Detect which cell encompasses the target text, then output its (x, y) center coordinate. 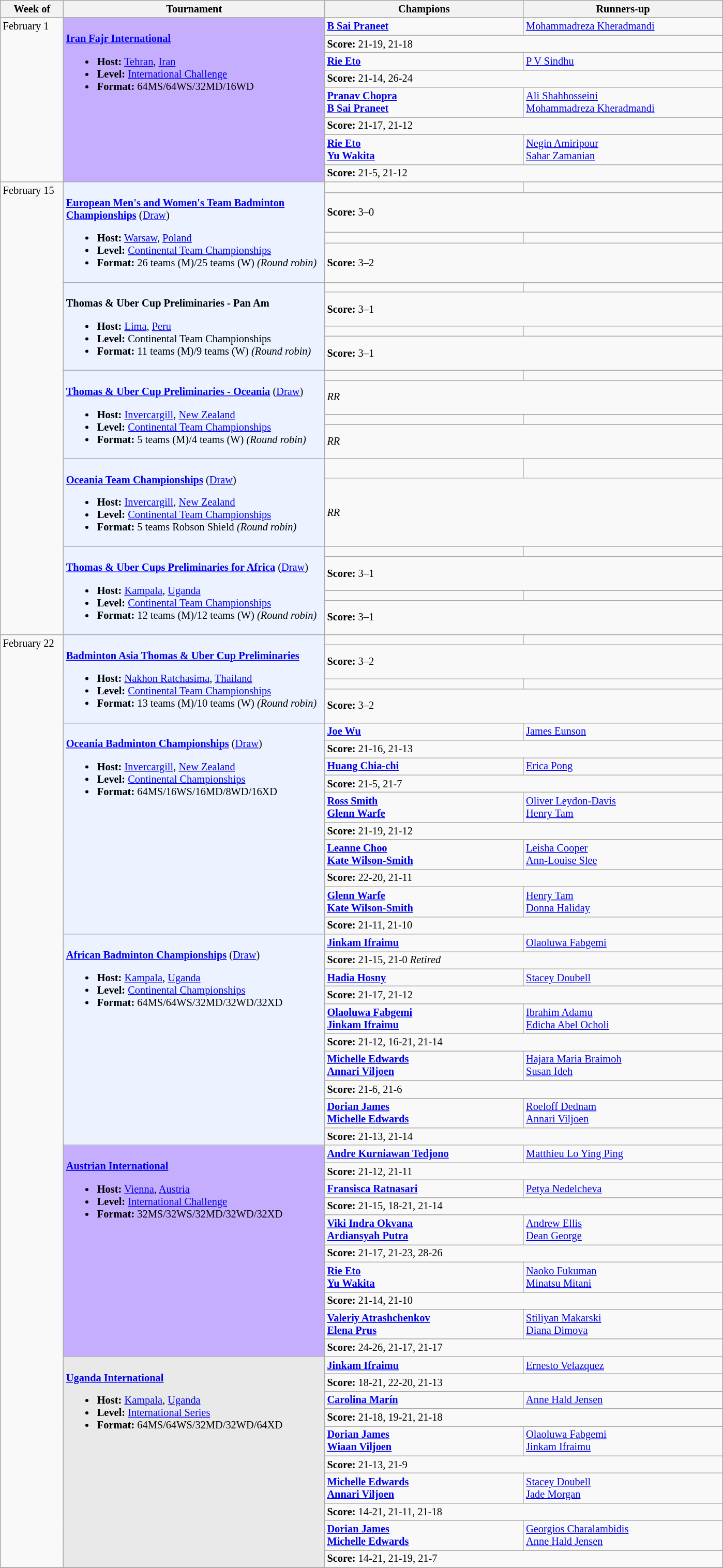
Thomas & Uber Cup Preliminaries - Pan AmHost: Lima, PeruLevel: Continental Team ChampionshipsFormat: 11 teams (M)/9 teams (W) (Round robin) (194, 326)
Andre Kurniawan Tedjono (424, 1154)
Score: 21-15, 18-21, 21-14 (523, 1206)
Joe Wu (424, 732)
Ross Smith Glenn Warfe (424, 807)
Rie Eto (424, 61)
James Eunson (623, 732)
P V Sindhu (623, 61)
Score: 14-21, 21-19, 21-7 (523, 1559)
Stacey Doubell Jade Morgan (623, 1488)
Leisha Cooper Ann-Louise Slee (623, 855)
Anne Hald Jensen (623, 1400)
Petya Nedelcheva (623, 1189)
February 15 (32, 408)
Score: 3–0 (523, 212)
Dorian James Wiaan Viljoen (424, 1441)
Score: 21-19, 21-12 (523, 831)
Tournament (194, 9)
Naoko Fukuman Minatsu Mitani (623, 1277)
Hadia Hosny (424, 978)
Fransisca Ratnasari (424, 1189)
Score: 14-21, 21-11, 21-18 (523, 1512)
Stiliyan Makarski Diana Dimova (623, 1324)
Score: 21-18, 19-21, 21-18 (523, 1418)
Score: 21-14, 26-24 (523, 79)
Georgios Charalambidis Anne Hald Jensen (623, 1535)
Score: 21-6, 21-6 (523, 1089)
Score: 21-15, 21-0 Retired (523, 960)
Score: 21-13, 21-9 (523, 1465)
February 1 (32, 99)
Score: 21-5, 21-12 (523, 173)
Andrew Ellis Dean George (623, 1230)
Score: 24-26, 21-17, 21-17 (523, 1348)
Score: 22-20, 21-11 (523, 878)
Glenn Warfe Kate Wilson-Smith (424, 902)
Score: 18-21, 22-20, 21-13 (523, 1382)
Austrian InternationalHost: Vienna, AustriaLevel: International ChallengeFormat: 32MS/32WS/32MD/32WD/32XD (194, 1251)
Oceania Team Championships (Draw)Host: Invercargill, New ZealandLevel: Continental Team ChampionshipsFormat: 5 teams Robson Shield (Round robin) (194, 503)
February 22 (32, 1101)
Erica Pong (623, 766)
Roeloff Dednam Annari Viljoen (623, 1113)
Ali Shahhosseini Mohammadreza Kheradmandi (623, 102)
Stacey Doubell (623, 978)
Leanne Choo Kate Wilson-Smith (424, 855)
Huang Chia-chi (424, 766)
B Sai Praneet (424, 26)
Negin Amiripour Sahar Zamanian (623, 149)
Matthieu Lo Ying Ping (623, 1154)
Score: 21-16, 21-13 (523, 749)
Olaoluwa Fabgemi (623, 942)
Henry Tam Donna Haliday (623, 902)
Score: 21-17, 21-23, 28-26 (523, 1253)
Carolina Marín (424, 1400)
Score: 21-19, 21-18 (523, 44)
Iran Fajr InternationalHost: Tehran, IranLevel: International ChallengeFormat: 64MS/64WS/32MD/16WD (194, 99)
Oceania Badminton Championships (Draw)Host: Invercargill, New ZealandLevel: Continental ChampionshipsFormat: 64MS/16WS/16MD/8WD/16XD (194, 828)
Oliver Leydon-Davis Henry Tam (623, 807)
Uganda InternationalHost: Kampala, UgandaLevel: International SeriesFormat: 64MS/64WS/32MD/32WD/64XD (194, 1462)
Ibrahim Adamu Edicha Abel Ocholi (623, 1018)
Viki Indra Okvana Ardiansyah Putra (424, 1230)
Valeriy Atrashchenkov Elena Prus (424, 1324)
Ernesto Velazquez (623, 1365)
Runners-up (623, 9)
Score: 21-13, 21-14 (523, 1136)
Pranav Chopra B Sai Praneet (424, 102)
Score: 21-5, 21-7 (523, 784)
Score: 21-12, 16-21, 21-14 (523, 1042)
Mohammadreza Kheradmandi (623, 26)
Champions (424, 9)
Score: 21-14, 21-10 (523, 1301)
African Badminton Championships (Draw)Host: Kampala, UgandaLevel: Continental ChampionshipsFormat: 64MS/64WS/32MD/32WD/32XD (194, 1039)
Score: 21-11, 21-10 (523, 925)
Hajara Maria Braimoh Susan Ideh (623, 1065)
Score: 21-12, 21-11 (523, 1171)
Week of (32, 9)
